Search for the cell housing the specified text and yield its [x, y] center coordinate. 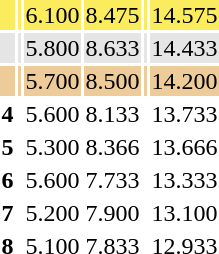
13.333 [184, 180]
13.733 [184, 114]
5.200 [52, 213]
6.100 [52, 15]
7 [8, 213]
13.666 [184, 147]
8.500 [112, 81]
5.300 [52, 147]
4 [8, 114]
5 [8, 147]
14.200 [184, 81]
8.475 [112, 15]
8.133 [112, 114]
5.800 [52, 48]
14.575 [184, 15]
7.900 [112, 213]
13.100 [184, 213]
14.433 [184, 48]
5.700 [52, 81]
6 [8, 180]
8.366 [112, 147]
7.733 [112, 180]
8.633 [112, 48]
